Find where the given text appears and provide that cell's center as (X, Y) coordinate. 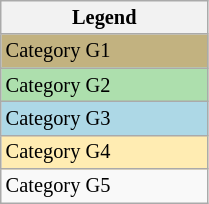
Category G2 (104, 85)
Category G3 (104, 118)
Category G1 (104, 51)
Legend (104, 17)
Category G5 (104, 186)
Category G4 (104, 152)
